Identify which cell holds the provided text, then report its (X, Y) central coordinate. 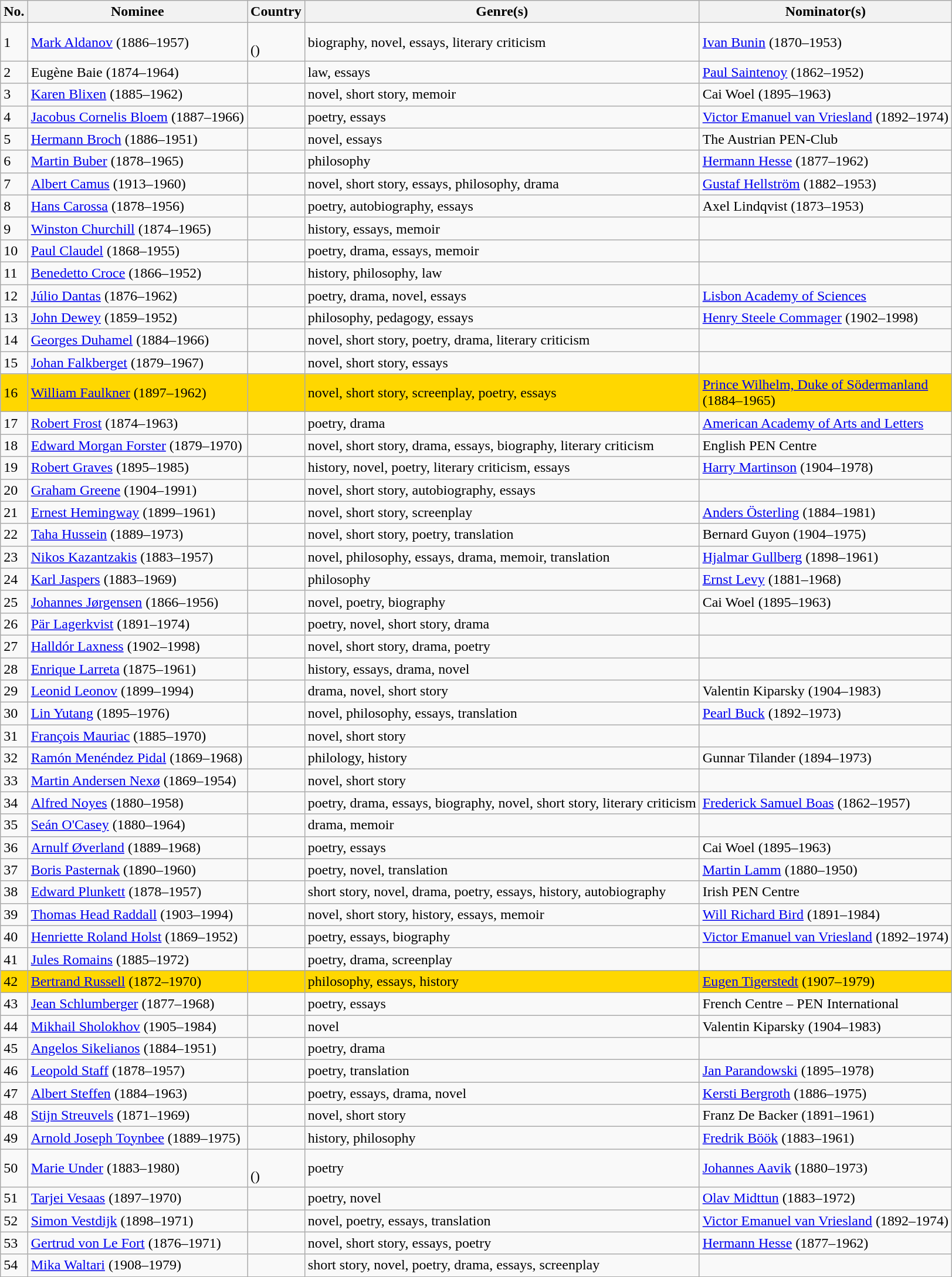
47 (14, 1093)
history, philosophy, law (502, 273)
Arnulf Øverland (1889–1968) (137, 847)
Nikos Kazantzakis (1883–1957) (137, 557)
Boris Pasternak (1890–1960) (137, 870)
Axel Lindqvist (1873–1953) (825, 206)
poetry, essays, biography (502, 937)
25 (14, 602)
novel, short story, drama, poetry (502, 646)
Arnold Joseph Toynbee (1889–1975) (137, 1138)
27 (14, 646)
short story, novel, drama, poetry, essays, history, autobiography (502, 892)
Albert Steffen (1884–1963) (137, 1093)
Lin Yutang (1895–1976) (137, 714)
Robert Graves (1895–1985) (137, 468)
Mark Aldanov (1886–1957) (137, 42)
Fredrik Böök (1883–1961) (825, 1138)
Bertrand Russell (1872–1970) (137, 981)
novel, short story, essays, poetry (502, 1243)
21 (14, 512)
4 (14, 117)
short story, novel, poetry, drama, essays, screenplay (502, 1265)
33 (14, 781)
Robert Frost (1874–1963) (137, 423)
Country (276, 12)
16 (14, 393)
Gunnar Tilander (1894–1973) (825, 758)
Olav Midttun (1883–1972) (825, 1198)
novel, short story, essays, philosophy, drama (502, 184)
24 (14, 579)
7 (14, 184)
Marie Under (1883–1980) (137, 1168)
Edward Plunkett (1878–1957) (137, 892)
46 (14, 1071)
Enrique Larreta (1875–1961) (137, 668)
Georges Duhamel (1884–1966) (137, 340)
novel, short story, drama, essays, biography, literary criticism (502, 445)
43 (14, 1004)
Eugen Tigerstedt (1907–1979) (825, 981)
The Austrian PEN-Club (825, 139)
Ernst Levy (1881–1968) (825, 579)
novel, poetry, essays, translation (502, 1221)
Nominee (137, 12)
12 (14, 295)
Benedetto Croce (1866–1952) (137, 273)
novel, short story, autobiography, essays (502, 490)
Martin Buber (1878–1965) (137, 161)
poetry, essays, drama, novel (502, 1093)
John Dewey (1859–1952) (137, 318)
Nominator(s) (825, 12)
French Centre – PEN International (825, 1004)
19 (14, 468)
Ernest Hemingway (1899–1961) (137, 512)
novel, philosophy, essays, translation (502, 714)
36 (14, 847)
novel, short story, screenplay, poetry, essays (502, 393)
40 (14, 937)
novel, short story, screenplay (502, 512)
Paul Claudel (1868–1955) (137, 251)
52 (14, 1221)
1 (14, 42)
9 (14, 228)
41 (14, 959)
Pär Lagerkvist (1891–1974) (137, 624)
Johan Falkberget (1879–1967) (137, 363)
Harry Martinson (1904–1978) (825, 468)
14 (14, 340)
Hjalmar Gullberg (1898–1961) (825, 557)
novel, short story, history, essays, memoir (502, 914)
Hermann Broch (1886–1951) (137, 139)
drama, novel, short story (502, 691)
Thomas Head Raddall (1903–1994) (137, 914)
Winston Churchill (1874–1965) (137, 228)
American Academy of Arts and Letters (825, 423)
Graham Greene (1904–1991) (137, 490)
Karen Blixen (1885–1962) (137, 94)
Ivan Bunin (1870–1953) (825, 42)
Halldór Laxness (1902–1998) (137, 646)
English PEN Centre (825, 445)
poetry, drama, essays, memoir (502, 251)
Lisbon Academy of Sciences (825, 295)
Kersti Bergroth (1886–1975) (825, 1093)
Gertrud von Le Fort (1876–1971) (137, 1243)
Karl Jaspers (1883–1969) (137, 579)
6 (14, 161)
Leopold Staff (1878–1957) (137, 1071)
17 (14, 423)
3 (14, 94)
philology, history (502, 758)
law, essays (502, 72)
Hans Carossa (1878–1956) (137, 206)
5 (14, 139)
Martin Lamm (1880–1950) (825, 870)
Edward Morgan Forster (1879–1970) (137, 445)
30 (14, 714)
Gustaf Hellström (1882–1953) (825, 184)
Eugène Baie (1874–1964) (137, 72)
10 (14, 251)
2 (14, 72)
Júlio Dantas (1876–1962) (137, 295)
novel, short story, poetry, drama, literary criticism (502, 340)
novel, short story, poetry, translation (502, 535)
23 (14, 557)
Bernard Guyon (1904–1975) (825, 535)
No. (14, 12)
poetry, drama, essays, biography, novel, short story, literary criticism (502, 803)
45 (14, 1049)
novel, short story, memoir (502, 94)
poetry, translation (502, 1071)
Anders Österling (1884–1981) (825, 512)
Genre(s) (502, 12)
Franz De Backer (1891–1961) (825, 1116)
history, novel, poetry, literary criticism, essays (502, 468)
Irish PEN Centre (825, 892)
Stijn Streuvels (1871–1969) (137, 1116)
biography, novel, essays, literary criticism (502, 42)
history, essays, memoir (502, 228)
53 (14, 1243)
20 (14, 490)
Ramón Menéndez Pidal (1869–1968) (137, 758)
Angelos Sikelianos (1884–1951) (137, 1049)
Prince Wilhelm, Duke of Södermanland (1884–1965) (825, 393)
Jan Parandowski (1895–1978) (825, 1071)
51 (14, 1198)
48 (14, 1116)
Will Richard Bird (1891–1984) (825, 914)
Henriette Roland Holst (1869–1952) (137, 937)
Alfred Noyes (1880–1958) (137, 803)
26 (14, 624)
32 (14, 758)
philosophy, pedagogy, essays (502, 318)
34 (14, 803)
Tarjei Vesaas (1897–1970) (137, 1198)
Johannes Aavik (1880–1973) (825, 1168)
Mikhail Sholokhov (1905–1984) (137, 1026)
15 (14, 363)
Albert Camus (1913–1960) (137, 184)
39 (14, 914)
Taha Hussein (1889–1973) (137, 535)
Jean Schlumberger (1877–1968) (137, 1004)
poetry, novel, translation (502, 870)
Simon Vestdijk (1898–1971) (137, 1221)
Leonid Leonov (1899–1994) (137, 691)
Henry Steele Commager (1902–1998) (825, 318)
37 (14, 870)
Paul Saintenoy (1862–1952) (825, 72)
novel, short story, essays (502, 363)
13 (14, 318)
Mika Waltari (1908–1979) (137, 1265)
Jules Romains (1885–1972) (137, 959)
18 (14, 445)
drama, memoir (502, 825)
poetry, novel (502, 1198)
philosophy, essays, history (502, 981)
29 (14, 691)
history, essays, drama, novel (502, 668)
poetry, autobiography, essays (502, 206)
history, philosophy (502, 1138)
novel, essays (502, 139)
8 (14, 206)
49 (14, 1138)
poetry, novel, short story, drama (502, 624)
Seán O'Casey (1880–1964) (137, 825)
31 (14, 736)
35 (14, 825)
novel, philosophy, essays, drama, memoir, translation (502, 557)
28 (14, 668)
Martin Andersen Nexø (1869–1954) (137, 781)
novel, poetry, biography (502, 602)
42 (14, 981)
William Faulkner (1897–1962) (137, 393)
54 (14, 1265)
François Mauriac (1885–1970) (137, 736)
22 (14, 535)
11 (14, 273)
poetry (502, 1168)
50 (14, 1168)
38 (14, 892)
Johannes Jørgensen (1866–1956) (137, 602)
Frederick Samuel Boas (1862–1957) (825, 803)
44 (14, 1026)
poetry, drama, screenplay (502, 959)
Pearl Buck (1892–1973) (825, 714)
poetry, drama, novel, essays (502, 295)
novel (502, 1026)
Jacobus Cornelis Bloem (1887–1966) (137, 117)
